Scan for the cell matching the given text and deliver its [x, y] coordinate at center. 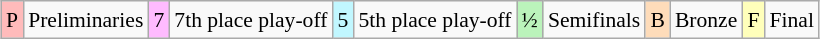
7th place play-off [250, 20]
Bronze [706, 20]
F [753, 20]
B [658, 20]
Final [792, 20]
P [12, 20]
5 [342, 20]
7 [158, 20]
Preliminaries [86, 20]
5th place play-off [434, 20]
½ [530, 20]
Semifinals [594, 20]
